Extract the (x, y) coordinate from the center of the cell holding the provided text.  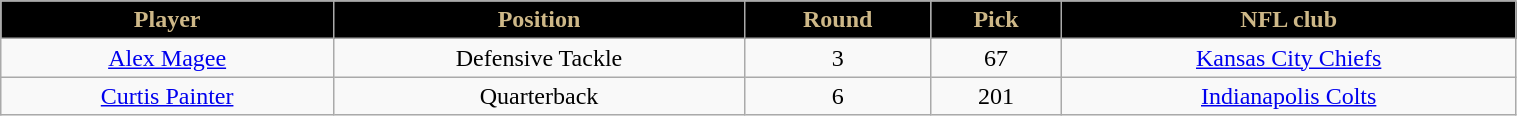
3 (838, 58)
Round (838, 20)
6 (838, 96)
Pick (996, 20)
Alex Magee (168, 58)
Quarterback (538, 96)
Curtis Painter (168, 96)
Indianapolis Colts (1288, 96)
67 (996, 58)
Defensive Tackle (538, 58)
Player (168, 20)
NFL club (1288, 20)
201 (996, 96)
Kansas City Chiefs (1288, 58)
Position (538, 20)
